Identify which cell holds the provided text, then report its (X, Y) central coordinate. 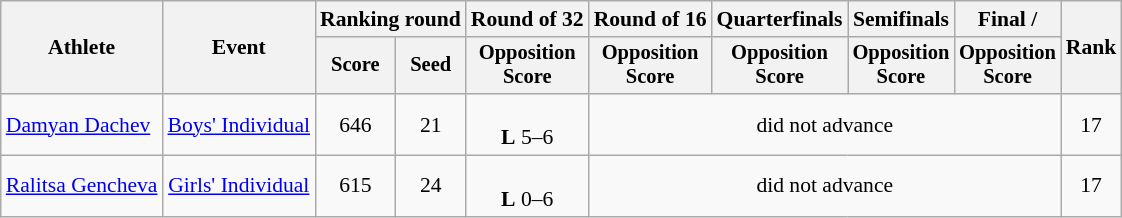
Event (240, 48)
21 (431, 124)
24 (431, 186)
Ralitsa Gencheva (82, 186)
Semifinals (902, 19)
Seed (431, 66)
646 (356, 124)
Girls' Individual (240, 186)
Ranking round (390, 19)
Round of 32 (528, 19)
Score (356, 66)
Athlete (82, 48)
Round of 16 (650, 19)
Final / (1008, 19)
Damyan Dachev (82, 124)
L 5–6 (528, 124)
Quarterfinals (780, 19)
Boys' Individual (240, 124)
Rank (1092, 48)
L 0–6 (528, 186)
615 (356, 186)
